Locate the cell with the specified text and output its [x, y] center coordinate. 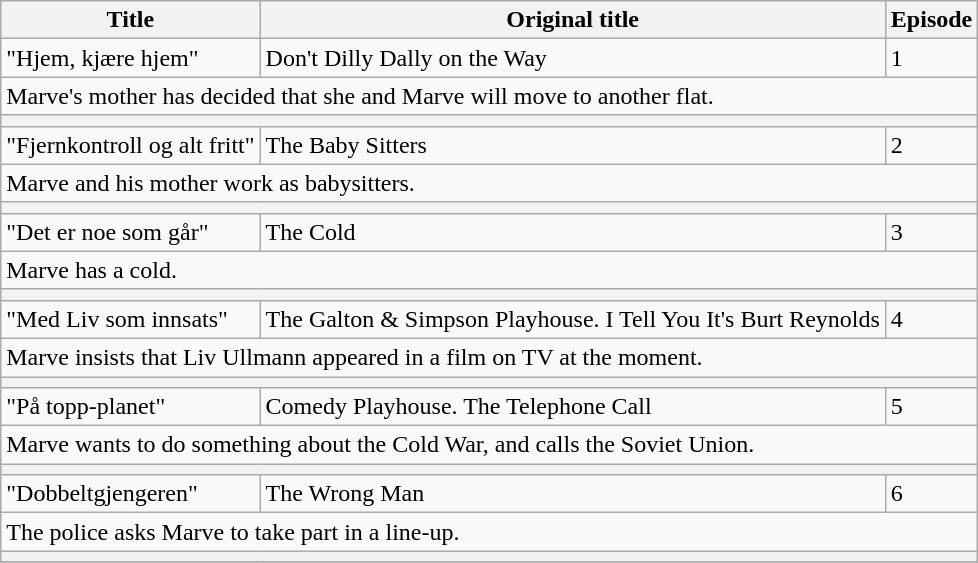
Comedy Playhouse. The Telephone Call [572, 407]
"Fjernkontroll og alt fritt" [130, 145]
The Baby Sitters [572, 145]
"På topp-planet" [130, 407]
Marve wants to do something about the Cold War, and calls the Soviet Union. [490, 445]
5 [931, 407]
Marve insists that Liv Ullmann appeared in a film on TV at the moment. [490, 357]
The Galton & Simpson Playhouse. I Tell You It's Burt Reynolds [572, 319]
Title [130, 20]
The Cold [572, 232]
Marve's mother has decided that she and Marve will move to another flat. [490, 96]
Episode [931, 20]
Marve and his mother work as babysitters. [490, 183]
6 [931, 494]
4 [931, 319]
Don't Dilly Dally on the Way [572, 58]
"Med Liv som innsats" [130, 319]
The Wrong Man [572, 494]
2 [931, 145]
"Dobbeltgjengeren" [130, 494]
"Hjem, kjære hjem" [130, 58]
The police asks Marve to take part in a line-up. [490, 532]
Marve has a cold. [490, 270]
1 [931, 58]
3 [931, 232]
Original title [572, 20]
"Det er noe som går" [130, 232]
